Output the (x, y) coordinate of the center of the cell containing the given text.  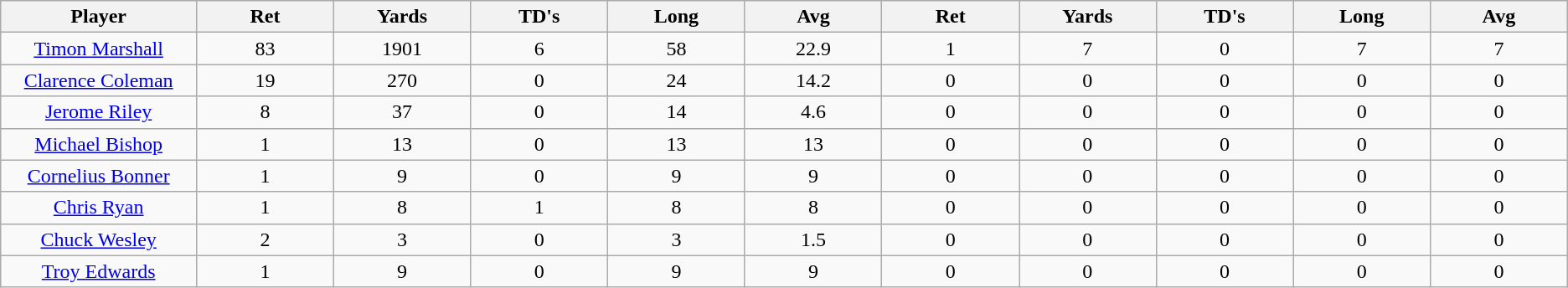
Troy Edwards (99, 271)
Clarence Coleman (99, 80)
4.6 (813, 112)
22.9 (813, 49)
6 (539, 49)
24 (677, 80)
37 (402, 112)
1.5 (813, 239)
19 (266, 80)
1901 (402, 49)
270 (402, 80)
14 (677, 112)
2 (266, 239)
Jerome Riley (99, 112)
Cornelius Bonner (99, 176)
Chuck Wesley (99, 239)
Timon Marshall (99, 49)
Player (99, 17)
83 (266, 49)
Chris Ryan (99, 208)
Michael Bishop (99, 144)
14.2 (813, 80)
58 (677, 49)
